Output the (X, Y) coordinate of the center of the cell containing the given text.  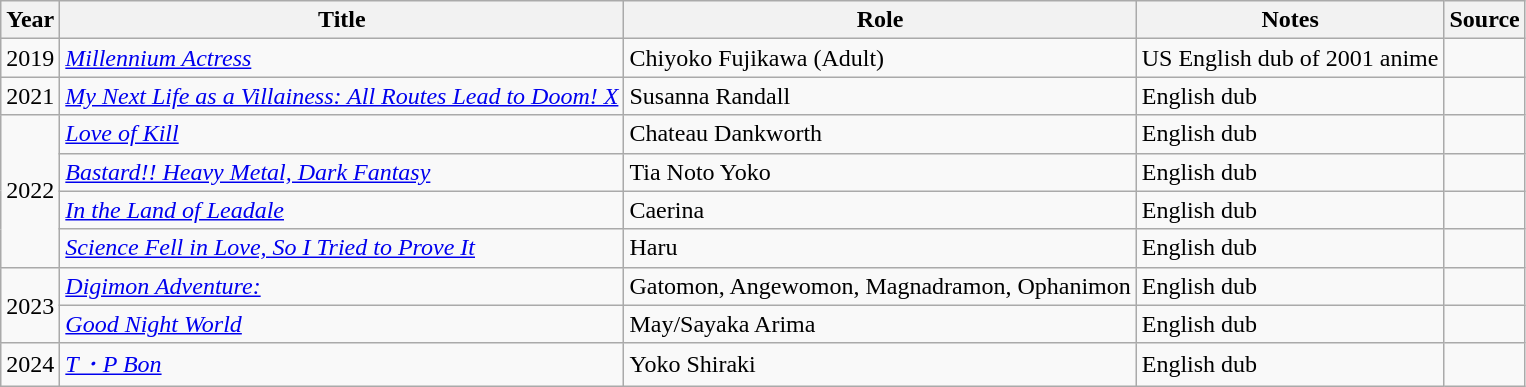
2024 (30, 364)
Yoko Shiraki (880, 364)
Millennium Actress (342, 58)
Gatomon, Angewomon, Magnadramon, Ophanimon (880, 286)
Susanna Randall (880, 96)
2022 (30, 191)
May/Sayaka Arima (880, 324)
Notes (1290, 20)
Love of Kill (342, 134)
Chateau Dankworth (880, 134)
2021 (30, 96)
Chiyoko Fujikawa (Adult) (880, 58)
US English dub of 2001 anime (1290, 58)
Caerina (880, 210)
Bastard!! Heavy Metal, Dark Fantasy (342, 172)
Science Fell in Love, So I Tried to Prove It (342, 248)
Digimon Adventure: (342, 286)
Tia Noto Yoko (880, 172)
Good Night World (342, 324)
Year (30, 20)
Source (1484, 20)
Role (880, 20)
2019 (30, 58)
2023 (30, 305)
T・P Bon (342, 364)
Haru (880, 248)
Title (342, 20)
My Next Life as a Villainess: All Routes Lead to Doom! X (342, 96)
In the Land of Leadale (342, 210)
